Extract the [x, y] coordinate from the center of the cell holding the provided text.  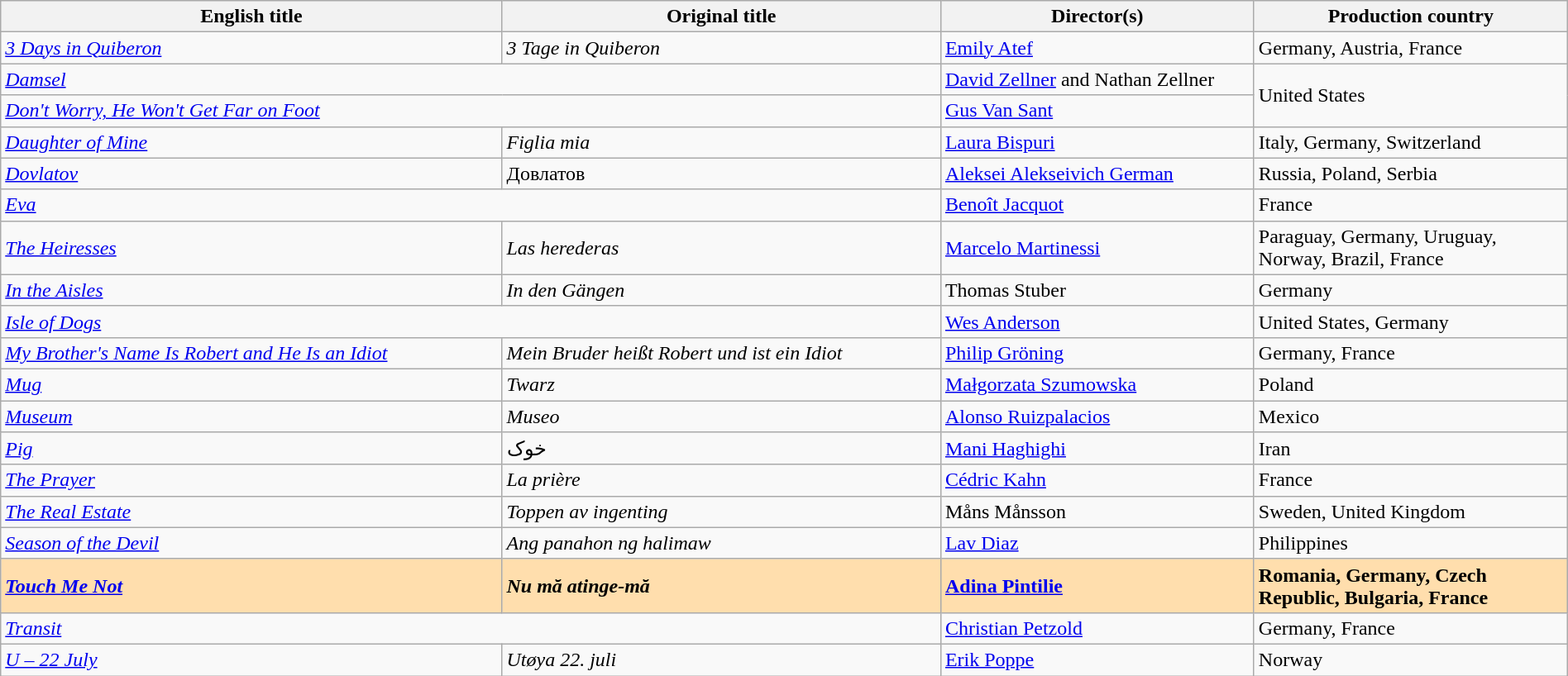
Pig [251, 449]
Poland [1411, 384]
Laura Bispuri [1097, 142]
Original title [721, 17]
Mani Haghighi [1097, 449]
Mug [251, 384]
Довлатов [721, 174]
In den Gängen [721, 290]
English title [251, 17]
Sweden, United Kingdom [1411, 512]
Philip Gröning [1097, 353]
Philippines [1411, 543]
Mexico [1411, 416]
Isle of Dogs [471, 321]
Las herederas [721, 248]
Romania, Germany, Czech Republic, Bulgaria, France [1411, 585]
Christian Petzold [1097, 628]
Eva [471, 205]
Russia, Poland, Serbia [1411, 174]
Cédric Kahn [1097, 480]
Alonso Ruizpalacios [1097, 416]
Toppen av ingenting [721, 512]
Damsel [471, 79]
Transit [471, 628]
Don't Worry, He Won't Get Far on Foot [471, 111]
Italy, Germany, Switzerland [1411, 142]
Gus Van Sant [1097, 111]
Adina Pintilie [1097, 585]
Touch Me Not [251, 585]
Mein Bruder heißt Robert und ist ein Idiot [721, 353]
Production country [1411, 17]
Iran [1411, 449]
Marcelo Martinessi [1097, 248]
U – 22 July [251, 659]
Season of the Devil [251, 543]
Germany, Austria, France [1411, 48]
My Brother's Name Is Robert and He Is an Idiot [251, 353]
Germany [1411, 290]
3 Tage in Quiberon [721, 48]
Museum [251, 416]
3 Days in Quiberon [251, 48]
Norway [1411, 659]
Dovlatov [251, 174]
The Real Estate [251, 512]
Ang panahon ng halimaw [721, 543]
Emily Atef [1097, 48]
Utøya 22. juli [721, 659]
United States [1411, 95]
Aleksei Alekseivich German [1097, 174]
La prière [721, 480]
Erik Poppe [1097, 659]
Twarz [721, 384]
Lav Diaz [1097, 543]
خوک [721, 449]
Nu mă atinge-mă [721, 585]
Thomas Stuber [1097, 290]
Benoît Jacquot [1097, 205]
Måns Månsson [1097, 512]
Małgorzata Szumowska [1097, 384]
Director(s) [1097, 17]
The Heiresses [251, 248]
Figlia mia [721, 142]
The Prayer [251, 480]
Wes Anderson [1097, 321]
David Zellner and Nathan Zellner [1097, 79]
Daughter of Mine [251, 142]
Paraguay, Germany, Uruguay, Norway, Brazil, France [1411, 248]
In the Aisles [251, 290]
United States, Germany [1411, 321]
Museo [721, 416]
